From the cell containing the given text, extract its center point as (X, Y) coordinate. 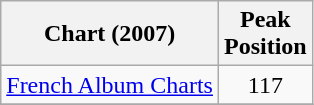
117 (265, 85)
Chart (2007) (110, 34)
French Album Charts (110, 85)
PeakPosition (265, 34)
